Identify which cell holds the provided text, then report its [X, Y] central coordinate. 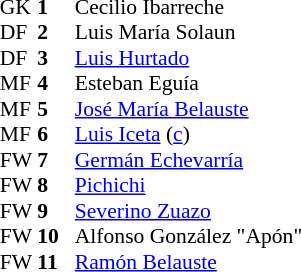
7 [56, 160]
9 [56, 211]
6 [56, 135]
3 [56, 58]
2 [56, 33]
5 [56, 109]
10 [56, 237]
8 [56, 185]
4 [56, 83]
